Return the [X, Y] coordinate for the center point of the cell that contains the specified text.  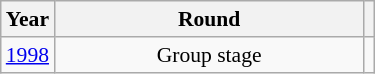
Year [28, 19]
Round [209, 19]
1998 [28, 55]
Group stage [209, 55]
